Pinpoint the cell where the given text exists, returning its (X, Y) midpoint coordinate. 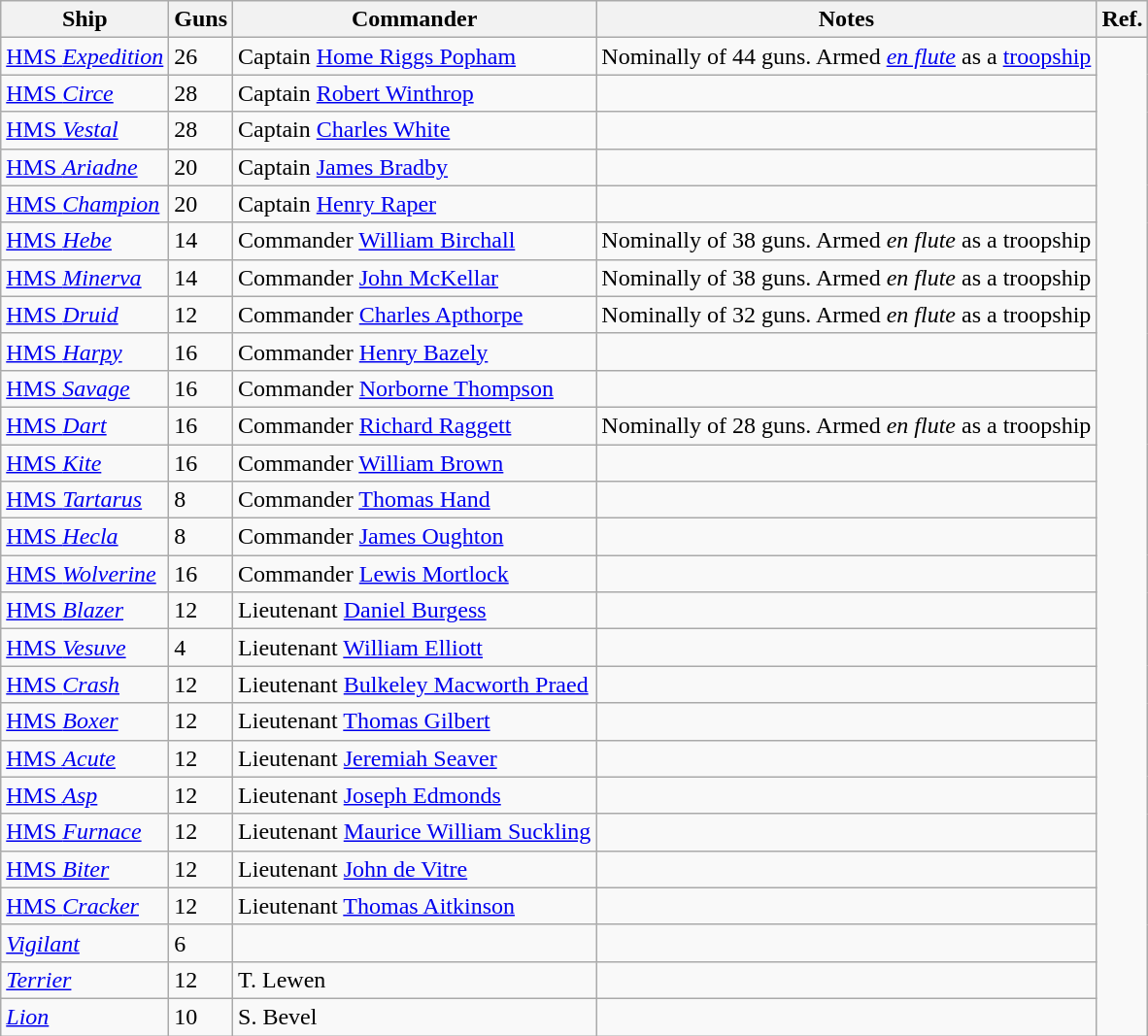
Lieutenant Joseph Edmonds (415, 795)
HMS Circe (85, 93)
Commander Henry Bazely (415, 351)
Lieutenant Thomas Gilbert (415, 721)
HMS Savage (85, 388)
HMS Cracker (85, 906)
HMS Hebe (85, 241)
HMS Vestal (85, 130)
HMS Asp (85, 795)
Lieutenant William Elliott (415, 648)
Guns (201, 19)
HMS Expedition (85, 56)
Commander Lewis Mortlock (415, 574)
Captain Robert Winthrop (415, 93)
Ref. (1123, 19)
Lieutenant Bulkeley Macworth Praed (415, 685)
Lieutenant Thomas Aitkinson (415, 906)
HMS Hecla (85, 537)
Lieutenant Maurice William Suckling (415, 832)
HMS Tartarus (85, 500)
26 (201, 56)
HMS Ariadne (85, 167)
4 (201, 648)
HMS Acute (85, 758)
Terrier (85, 980)
Commander William Birchall (415, 241)
Captain Henry Raper (415, 204)
Vigilant (85, 943)
Commander William Brown (415, 463)
HMS Biter (85, 869)
HMS Furnace (85, 832)
10 (201, 1017)
Nominally of 28 guns. Armed en flute as a troopship (847, 425)
Captain James Bradby (415, 167)
HMS Blazer (85, 611)
Lion (85, 1017)
S. Bevel (415, 1017)
6 (201, 943)
Lieutenant Daniel Burgess (415, 611)
Lieutenant Jeremiah Seaver (415, 758)
Commander Norborne Thompson (415, 388)
Notes (847, 19)
HMS Minerva (85, 278)
Commander Charles Apthorpe (415, 315)
Commander James Oughton (415, 537)
HMS Druid (85, 315)
HMS Dart (85, 425)
Commander Thomas Hand (415, 500)
HMS Vesuve (85, 648)
HMS Kite (85, 463)
Captain Home Riggs Popham (415, 56)
Nominally of 32 guns. Armed en flute as a troopship (847, 315)
HMS Crash (85, 685)
Commander John McKellar (415, 278)
Nominally of 44 guns. Armed en flute as a troopship (847, 56)
Captain Charles White (415, 130)
Ship (85, 19)
Commander (415, 19)
T. Lewen (415, 980)
HMS Wolverine (85, 574)
HMS Champion (85, 204)
Commander Richard Raggett (415, 425)
HMS Harpy (85, 351)
HMS Boxer (85, 721)
Lieutenant John de Vitre (415, 869)
